From the cell containing the given text, extract its center point as (x, y) coordinate. 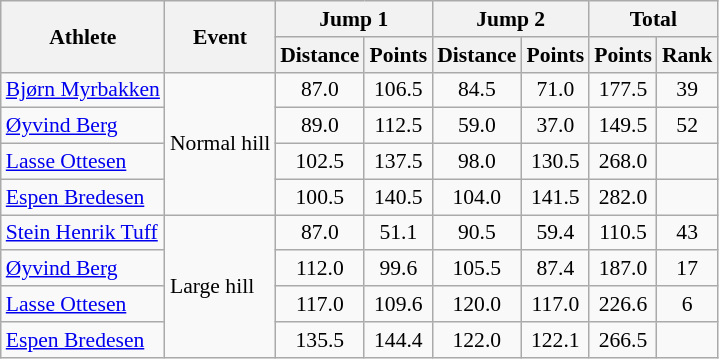
17 (688, 269)
Event (220, 36)
Rank (688, 55)
Normal hill (220, 143)
122.1 (555, 340)
Jump 1 (354, 19)
266.5 (623, 340)
87.4 (555, 269)
149.5 (623, 126)
43 (688, 233)
141.5 (555, 197)
Large hill (220, 286)
39 (688, 90)
109.6 (398, 304)
99.6 (398, 269)
37.0 (555, 126)
187.0 (623, 269)
52 (688, 126)
112.5 (398, 126)
282.0 (623, 197)
130.5 (555, 162)
120.0 (476, 304)
137.5 (398, 162)
177.5 (623, 90)
Total (653, 19)
105.5 (476, 269)
100.5 (320, 197)
Bjørn Myrbakken (83, 90)
90.5 (476, 233)
6 (688, 304)
110.5 (623, 233)
51.1 (398, 233)
104.0 (476, 197)
102.5 (320, 162)
Athlete (83, 36)
144.4 (398, 340)
Jump 2 (510, 19)
122.0 (476, 340)
140.5 (398, 197)
59.0 (476, 126)
112.0 (320, 269)
71.0 (555, 90)
98.0 (476, 162)
226.6 (623, 304)
268.0 (623, 162)
59.4 (555, 233)
84.5 (476, 90)
106.5 (398, 90)
89.0 (320, 126)
Stein Henrik Tuff (83, 233)
135.5 (320, 340)
